Return [x, y] of the center of cell containing provided text 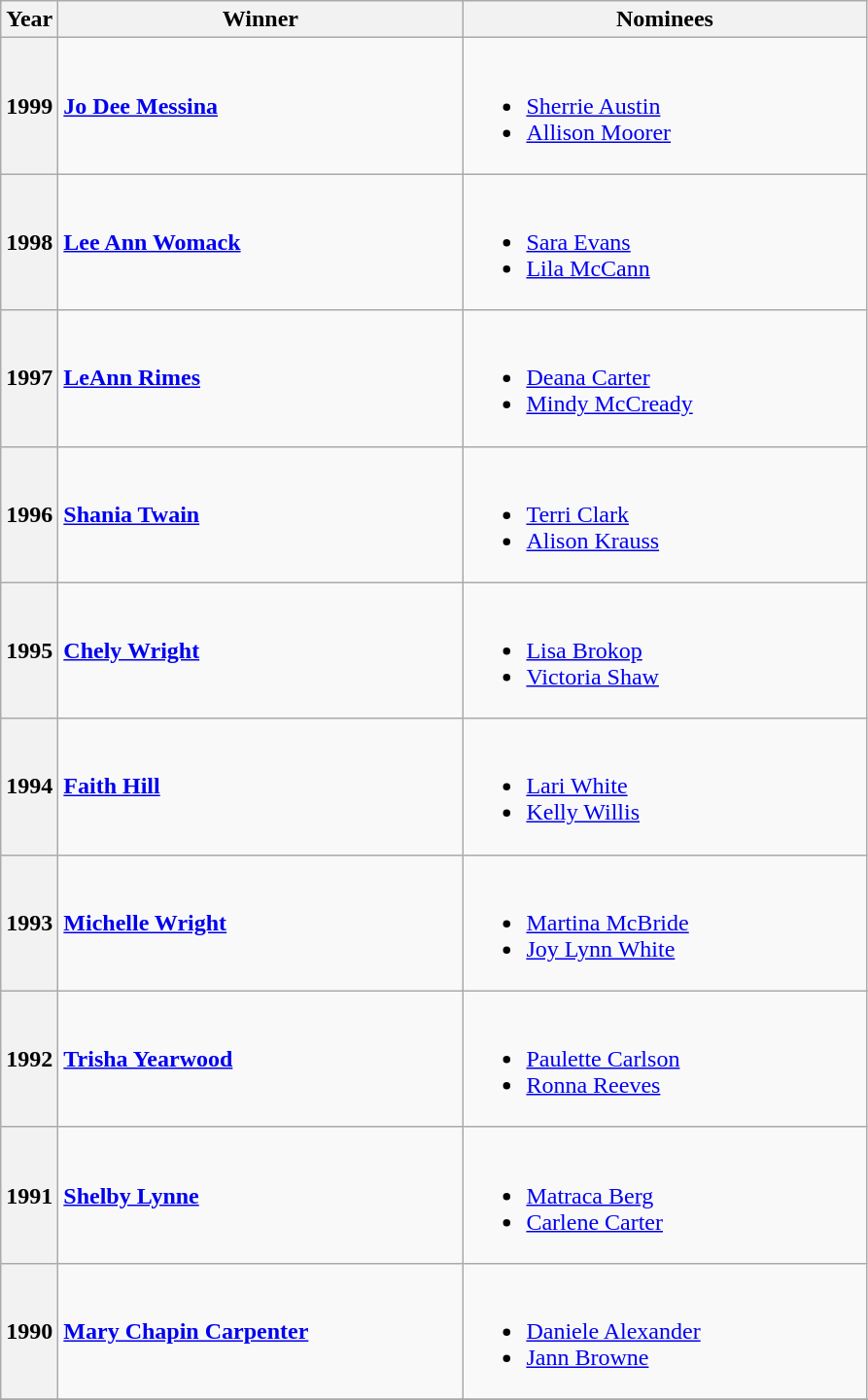
Chely Wright [260, 650]
Martina McBrideJoy Lynn White [665, 923]
1994 [29, 787]
Sherrie AustinAllison Moorer [665, 106]
1991 [29, 1195]
Matraca BergCarlene Carter [665, 1195]
Lisa BrokopVictoria Shaw [665, 650]
Deana CarterMindy McCready [665, 378]
Terri ClarkAlison Krauss [665, 514]
Paulette CarlsonRonna Reeves [665, 1059]
Michelle Wright [260, 923]
Nominees [665, 19]
Jo Dee Messina [260, 106]
1992 [29, 1059]
1993 [29, 923]
Daniele AlexanderJann Browne [665, 1331]
Sara EvansLila McCann [665, 242]
Trisha Yearwood [260, 1059]
1997 [29, 378]
Lari WhiteKelly Willis [665, 787]
Shania Twain [260, 514]
Faith Hill [260, 787]
Lee Ann Womack [260, 242]
1995 [29, 650]
Winner [260, 19]
1999 [29, 106]
Shelby Lynne [260, 1195]
Year [29, 19]
LeAnn Rimes [260, 378]
Mary Chapin Carpenter [260, 1331]
1990 [29, 1331]
1996 [29, 514]
1998 [29, 242]
